Determine the (x, y) coordinate at the center of the cell enclosing the given text.  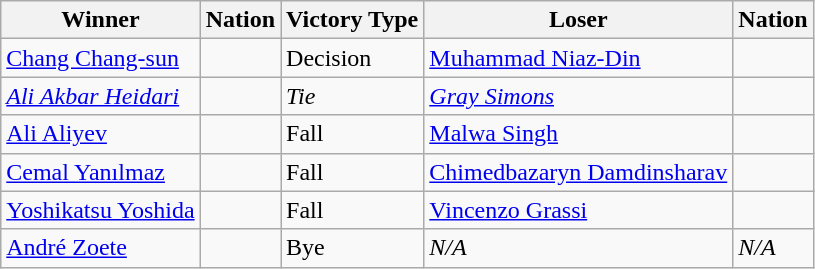
Yoshikatsu Yoshida (100, 210)
Loser (578, 20)
Ali Aliyev (100, 134)
Tie (352, 96)
Ali Akbar Heidari (100, 96)
Chimedbazaryn Damdinsharav (578, 172)
Malwa Singh (578, 134)
Decision (352, 58)
Bye (352, 248)
Cemal Yanılmaz (100, 172)
Winner (100, 20)
Victory Type (352, 20)
Chang Chang-sun (100, 58)
Gray Simons (578, 96)
André Zoete (100, 248)
Muhammad Niaz-Din (578, 58)
Vincenzo Grassi (578, 210)
